Locate the cell with the specified text and output its [x, y] center coordinate. 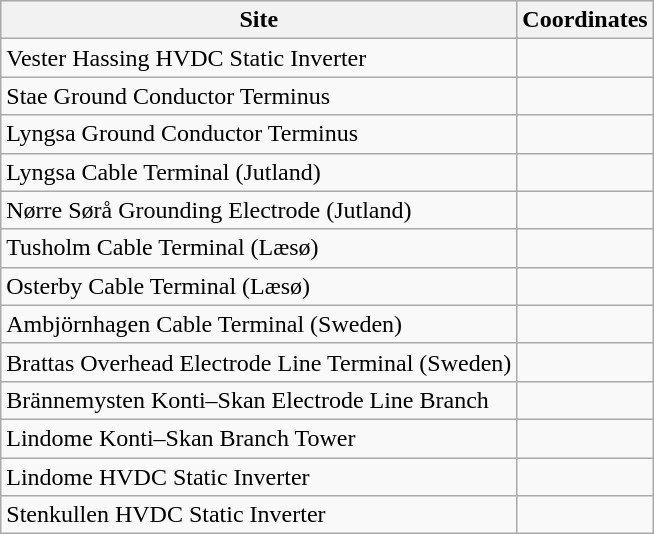
Ambjörnhagen Cable Terminal (Sweden) [259, 324]
Lindome Konti–Skan Branch Tower [259, 438]
Lyngsa Cable Terminal (Jutland) [259, 172]
Lindome HVDC Static Inverter [259, 477]
Brännemysten Konti–Skan Electrode Line Branch [259, 400]
Coordinates [585, 20]
Site [259, 20]
Stenkullen HVDC Static Inverter [259, 515]
Nørre Sørå Grounding Electrode (Jutland) [259, 210]
Tusholm Cable Terminal (Læsø) [259, 248]
Osterby Cable Terminal (Læsø) [259, 286]
Lyngsa Ground Conductor Terminus [259, 134]
Vester Hassing HVDC Static Inverter [259, 58]
Brattas Overhead Electrode Line Terminal (Sweden) [259, 362]
Stae Ground Conductor Terminus [259, 96]
